Output the [x, y] coordinate of the center of the cell containing the given text.  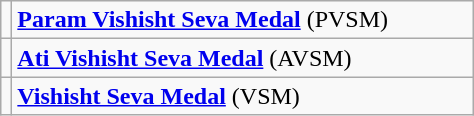
Ati Vishisht Seva Medal (AVSM) [242, 58]
Vishisht Seva Medal (VSM) [242, 96]
Param Vishisht Seva Medal (PVSM) [242, 20]
